Extract the (x, y) coordinate from the center of the cell holding the provided text.  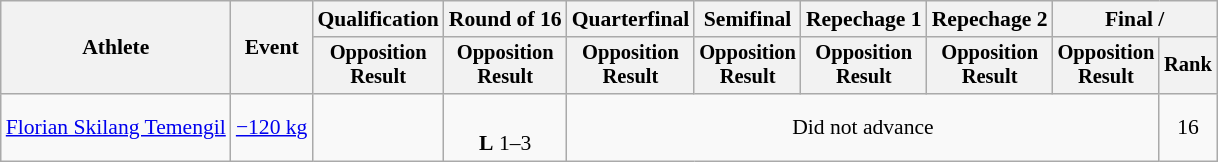
−120 kg (272, 128)
Event (272, 48)
Repechage 1 (864, 19)
Athlete (116, 48)
L 1–3 (506, 128)
Repechage 2 (990, 19)
Did not advance (863, 128)
16 (1188, 128)
Qualification (378, 19)
Round of 16 (506, 19)
Final / (1135, 19)
Florian Skilang Temengil (116, 128)
Semifinal (748, 19)
Quarterfinal (631, 19)
Rank (1188, 66)
